Scan for the cell matching the given text and deliver its [X, Y] coordinate at center. 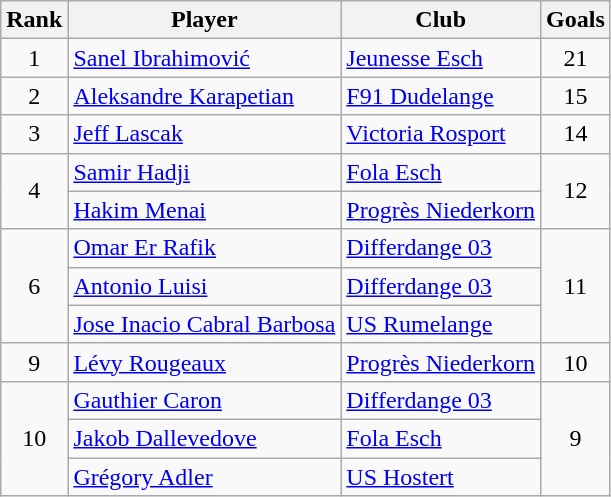
Goals [576, 20]
Jeff Lascak [204, 134]
Victoria Rosport [441, 134]
Gauthier Caron [204, 400]
US Rumelange [441, 324]
1 [34, 58]
F91 Dudelange [441, 96]
Lévy Rougeaux [204, 362]
6 [34, 286]
Jeunesse Esch [441, 58]
3 [34, 134]
Grégory Adler [204, 477]
Jakob Dallevedove [204, 438]
21 [576, 58]
2 [34, 96]
Samir Hadji [204, 172]
Sanel Ibrahimović [204, 58]
Omar Er Rafik [204, 248]
Player [204, 20]
Jose Inacio Cabral Barbosa [204, 324]
Club [441, 20]
Antonio Luisi [204, 286]
15 [576, 96]
14 [576, 134]
Rank [34, 20]
US Hostert [441, 477]
11 [576, 286]
12 [576, 191]
Hakim Menai [204, 210]
4 [34, 191]
Aleksandre Karapetian [204, 96]
